Scan for the cell matching the given text and deliver its (x, y) coordinate at center. 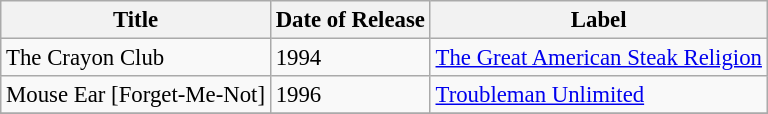
Label (598, 20)
1996 (350, 95)
The Great American Steak Religion (598, 58)
Mouse Ear [Forget-Me-Not] (136, 95)
The Crayon Club (136, 58)
Troubleman Unlimited (598, 95)
Title (136, 20)
1994 (350, 58)
Date of Release (350, 20)
